Return the [x, y] coordinate for the center point of the cell that contains the specified text.  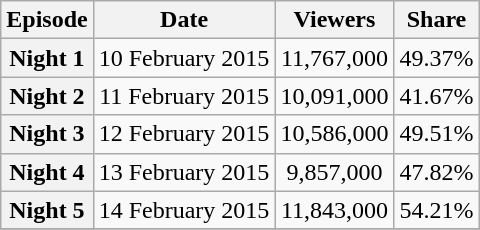
54.21% [436, 210]
Night 4 [47, 172]
49.37% [436, 58]
Night 5 [47, 210]
Night 3 [47, 134]
11,767,000 [334, 58]
Share [436, 20]
47.82% [436, 172]
11,843,000 [334, 210]
14 February 2015 [184, 210]
Episode [47, 20]
41.67% [436, 96]
Night 2 [47, 96]
11 February 2015 [184, 96]
Night 1 [47, 58]
9,857,000 [334, 172]
12 February 2015 [184, 134]
Viewers [334, 20]
10,586,000 [334, 134]
Date [184, 20]
10 February 2015 [184, 58]
13 February 2015 [184, 172]
49.51% [436, 134]
10,091,000 [334, 96]
